Detect which cell encompasses the target text, then output its (x, y) center coordinate. 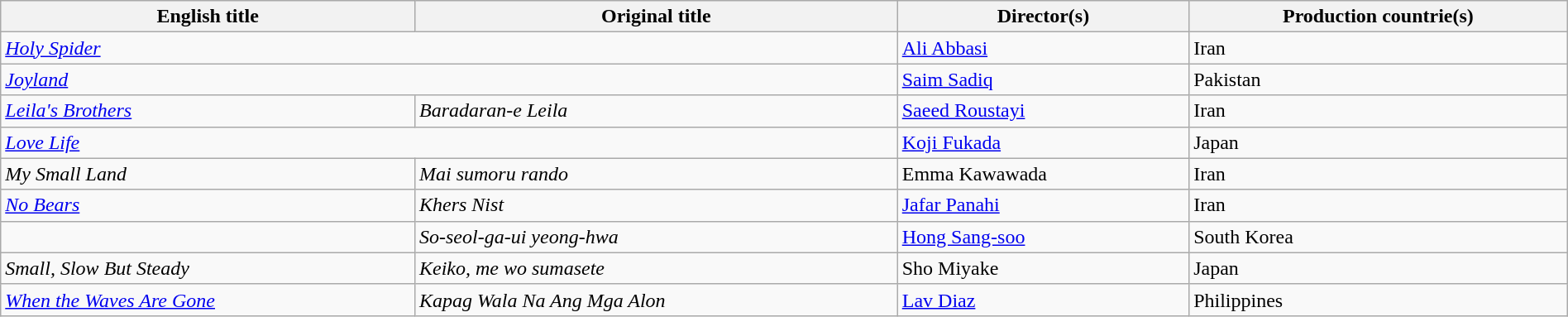
So-seol-ga-ui yeong-hwa (656, 237)
Original title (656, 17)
Leila's Brothers (208, 111)
Director(s) (1043, 17)
Baradaran-e Leila (656, 111)
No Bears (208, 205)
Khers Nist (656, 205)
Hong Sang-soo (1043, 237)
Philippines (1379, 300)
Joyland (449, 79)
Emma Kawawada (1043, 174)
Small, Slow But Steady (208, 268)
Jafar Panahi (1043, 205)
Kapag Wala Na Ang Mga Alon (656, 300)
Keiko, me wo sumasete (656, 268)
Love Life (449, 142)
South Korea (1379, 237)
Koji Fukada (1043, 142)
Holy Spider (449, 48)
Ali Abbasi (1043, 48)
Pakistan (1379, 79)
Saeed Roustayi (1043, 111)
English title (208, 17)
Sho Miyake (1043, 268)
Production countrie(s) (1379, 17)
Lav Diaz (1043, 300)
When the Waves Are Gone (208, 300)
Mai sumoru rando (656, 174)
Saim Sadiq (1043, 79)
My Small Land (208, 174)
